Find where the given text appears and provide that cell's center as (x, y) coordinate. 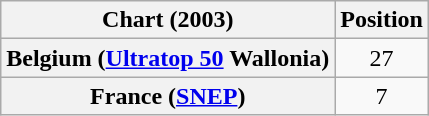
Chart (2003) (168, 20)
France (SNEP) (168, 96)
Position (382, 20)
Belgium (Ultratop 50 Wallonia) (168, 58)
27 (382, 58)
7 (382, 96)
